Scan for the cell matching the given text and deliver its (x, y) coordinate at center. 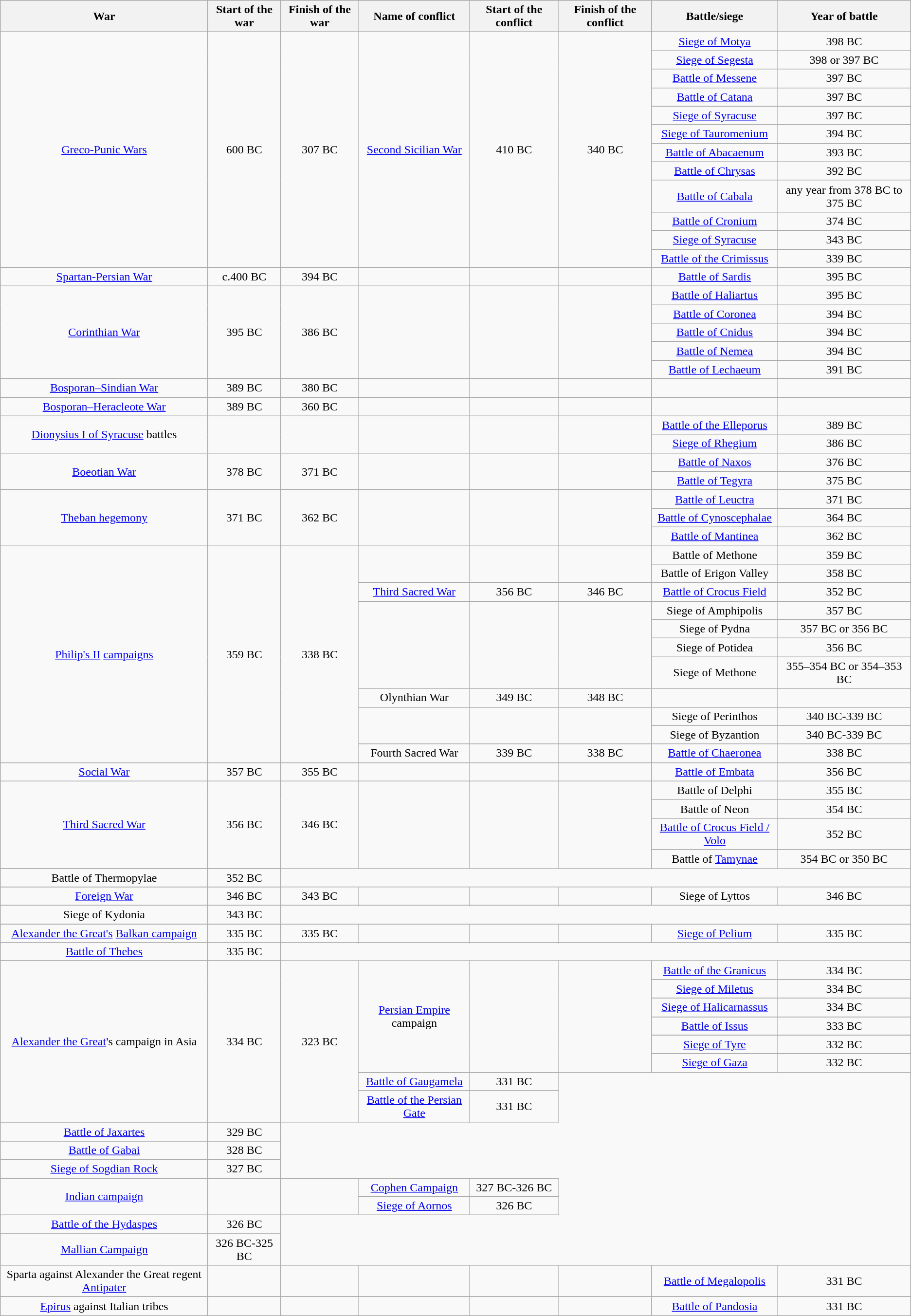
Dionysius I of Syracuse battles (104, 434)
Battle of the Hydaspes (104, 1224)
Fourth Sacred War (414, 753)
Battle of Delphi (714, 790)
Siege of Perinthos (714, 716)
307 BC (319, 150)
348 BC (605, 698)
Siege of Segesta (714, 60)
Foreign War (104, 896)
Siege of Methone (714, 673)
Battle of Issus (714, 1026)
Bosporan–Sindian War (104, 388)
Name of conflict (414, 17)
Siege of Sogdian Rock (104, 1168)
Battle of Cabala (714, 196)
Battle of Haliartus (714, 296)
Greco-Punic Wars (104, 150)
any year from 378 BC to 375 BC (844, 196)
Battle of Cronium (714, 221)
Olynthian War (414, 698)
328 BC (244, 1150)
333 BC (844, 1026)
Battle of Crocus Field / Volo (714, 834)
Cophen Campaign (414, 1187)
349 BC (514, 698)
Alexander the Great's campaign in Asia (104, 1042)
398 or 397 BC (844, 60)
378 BC (244, 471)
329 BC (244, 1131)
Battle of the Persian Gate (414, 1106)
375 BC (844, 481)
360 BC (319, 407)
327 BC-326 BC (514, 1187)
Battle of Pandosia (714, 1306)
Battle of Tamynae (714, 859)
Second Sicilian War (414, 150)
Siege of Aornos (414, 1206)
Battle of Jaxartes (104, 1131)
Battle of Leuctra (714, 499)
Start of the conflict (514, 17)
Battle of the Crimissus (714, 259)
Battle of Messene (714, 78)
Sparta against Alexander the Great regent Antipater (104, 1281)
Battle of the Elleporus (714, 425)
Battle of Embata (714, 772)
Battle/siege (714, 17)
Battle of Mantinea (714, 536)
Battle of Gabai (104, 1150)
Siege of Pydna (714, 629)
Battle of Megalopolis (714, 1281)
Siege of Tyre (714, 1044)
376 BC (844, 462)
Battle of Lechaeum (714, 370)
Battle of Thebes (104, 952)
Battle of Naxos (714, 462)
410 BC (514, 150)
340 BC (605, 150)
393 BC (844, 152)
Battle of Gaugamela (414, 1081)
Philip's II campaigns (104, 654)
358 BC (844, 574)
Siege of Potidea (714, 648)
Siege of Pelium (714, 933)
391 BC (844, 370)
Battle of Catana (714, 97)
c.400 BC (244, 277)
Battle of Neon (714, 809)
354 BC or 350 BC (844, 859)
Siege of Kydonia (104, 915)
Siege of Lyttos (714, 896)
Finish of the conflict (605, 17)
Battle of Crocus Field (714, 592)
Theban hegemony (104, 518)
War (104, 17)
Social War (104, 772)
Siege of Miletus (714, 989)
354 BC (844, 809)
Siege of Amphipolis (714, 611)
355–354 BC or 354–353 BC (844, 673)
Battle of Cnidus (714, 333)
Alexander the Great's Balkan campaign (104, 933)
Year of battle (844, 17)
Persian Empire campaign (414, 1017)
600 BC (244, 150)
392 BC (844, 171)
Siege of Tauromenium (714, 134)
Corinthian War (104, 333)
Siege of Motya (714, 41)
Spartan-Persian War (104, 277)
327 BC (244, 1168)
398 BC (844, 41)
Siege of Byzantion (714, 735)
Mallian Campaign (104, 1249)
323 BC (319, 1042)
Battle of Sardis (714, 277)
Battle of Abacaenum (714, 152)
Indian campaign (104, 1197)
Epirus against Italian tribes (104, 1306)
Battle of Thermopylae (104, 878)
364 BC (844, 518)
Finish of the war (319, 17)
Battle of Coronea (714, 314)
357 BC or 356 BC (844, 629)
Battle of Methone (714, 555)
Battle of Erigon Valley (714, 574)
Battle of the Granicus (714, 970)
Bosporan–Heracleote War (104, 407)
Battle of Nemea (714, 351)
374 BC (844, 221)
326 BC-325 BC (244, 1249)
Siege of Gaza (714, 1063)
Boeotian War (104, 471)
Battle of Chrysas (714, 171)
Battle of Tegyra (714, 481)
Siege of Halicarnassus (714, 1007)
Battle of Cynoscephalae (714, 518)
Battle of Chaeronea (714, 753)
380 BC (319, 388)
Siege of Rhegium (714, 444)
Start of the war (244, 17)
